For the text-containing cell, return its midpoint in (x, y) coordinate format. 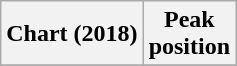
Peakposition (189, 34)
Chart (2018) (72, 34)
